Return the (x, y) coordinate for the center point of the cell that contains the specified text.  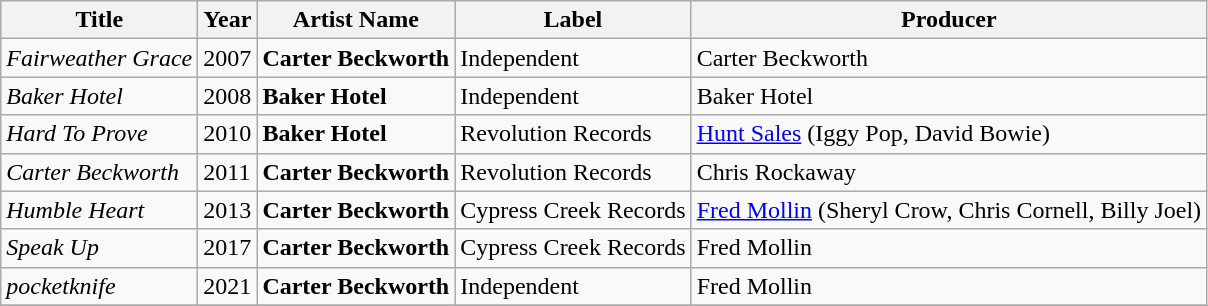
Producer (948, 20)
2010 (228, 134)
Hard To Prove (100, 134)
Chris Rockaway (948, 172)
Fred Mollin (Sheryl Crow, Chris Cornell, Billy Joel) (948, 210)
Artist Name (356, 20)
2017 (228, 248)
pocketknife (100, 286)
Humble Heart (100, 210)
2013 (228, 210)
2011 (228, 172)
2007 (228, 58)
Year (228, 20)
Hunt Sales (Iggy Pop, David Bowie) (948, 134)
2021 (228, 286)
Fairweather Grace (100, 58)
Label (573, 20)
Speak Up (100, 248)
Title (100, 20)
2008 (228, 96)
